Detect which cell encompasses the target text, then output its [x, y] center coordinate. 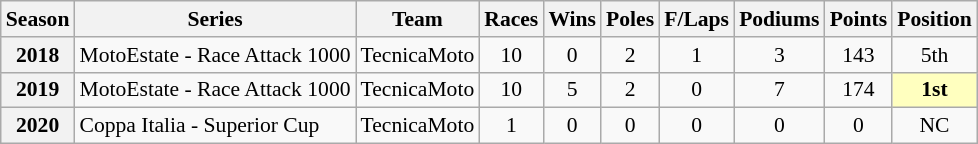
1st [934, 90]
Points [859, 19]
Coppa Italia - Superior Cup [214, 126]
Races [511, 19]
Series [214, 19]
5 [572, 90]
174 [859, 90]
2019 [38, 90]
5th [934, 55]
Poles [630, 19]
7 [780, 90]
Position [934, 19]
2020 [38, 126]
F/Laps [696, 19]
Podiums [780, 19]
NC [934, 126]
3 [780, 55]
Season [38, 19]
Team [418, 19]
143 [859, 55]
Wins [572, 19]
2018 [38, 55]
